Return [x, y] of the center of cell containing provided text 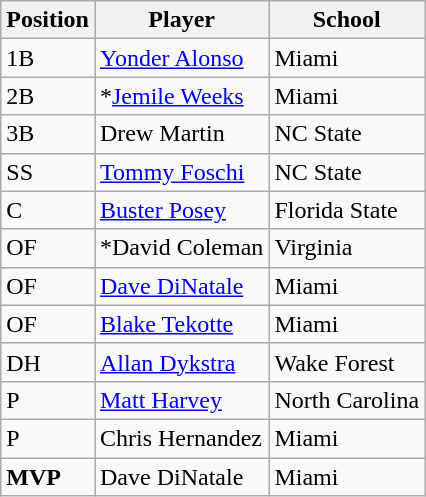
Blake Tekotte [181, 324]
Player [181, 20]
DH [48, 362]
Buster Posey [181, 210]
MVP [48, 477]
Drew Martin [181, 134]
Allan Dykstra [181, 362]
Virginia [347, 248]
School [347, 20]
Matt Harvey [181, 400]
North Carolina [347, 400]
Yonder Alonso [181, 58]
1B [48, 58]
Florida State [347, 210]
*David Coleman [181, 248]
2B [48, 96]
*Jemile Weeks [181, 96]
3B [48, 134]
Tommy Foschi [181, 172]
SS [48, 172]
Wake Forest [347, 362]
Position [48, 20]
C [48, 210]
Chris Hernandez [181, 438]
